Capture the cell that displays the provided text and extract its (x, y) central coordinate. 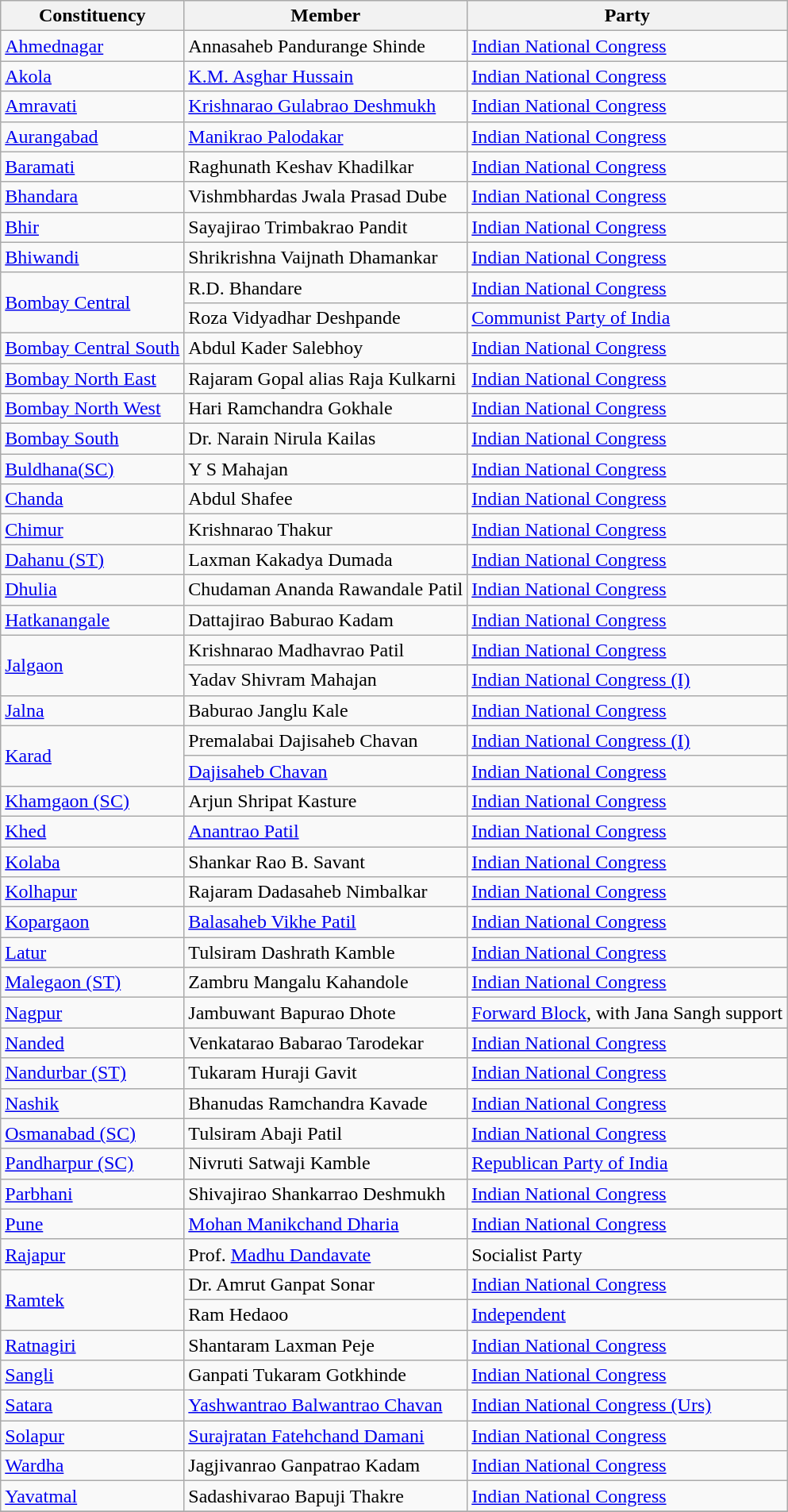
Kolaba (92, 861)
Communist Party of India (627, 317)
Amravati (92, 106)
Yadav Shivram Mahajan (325, 680)
Osmanabad (SC) (92, 1133)
Constituency (92, 16)
Jambuwant Bapurao Dhote (325, 1013)
Anantrao Patil (325, 831)
Jalgaon (92, 665)
Ramtek (92, 1299)
Satara (92, 1406)
Party (627, 16)
Forward Block, with Jana Sangh support (627, 1013)
Surajratan Fatehchand Damani (325, 1436)
Kopargaon (92, 922)
Arjun Shripat Kasture (325, 801)
Dhulia (92, 590)
Venkatarao Babarao Tarodekar (325, 1043)
Ratnagiri (92, 1345)
Sangli (92, 1375)
Latur (92, 952)
Shankar Rao B. Savant (325, 861)
Parbhani (92, 1194)
Nivruti Satwaji Kamble (325, 1164)
Pune (92, 1224)
Krishnarao Gulabrao Deshmukh (325, 106)
Sayajirao Trimbakrao Pandit (325, 227)
Laxman Kakadya Dumada (325, 560)
Tulsiram Abaji Patil (325, 1133)
Premalabai Dajisaheb Chavan (325, 741)
Manikrao Palodakar (325, 137)
Bombay North East (92, 379)
Yavatmal (92, 1496)
Bhandara (92, 197)
Akola (92, 76)
Vishmbhardas Jwala Prasad Dube (325, 197)
Roza Vidyadhar Deshpande (325, 317)
Shrikrishna Vaijnath Dhamankar (325, 257)
Khed (92, 831)
Bhir (92, 227)
Y S Mahajan (325, 469)
Zambru Mangalu Kahandole (325, 983)
Nanded (92, 1043)
Malegaon (ST) (92, 983)
Jagjivanrao Ganpatrao Kadam (325, 1466)
Mohan Manikchand Dharia (325, 1224)
Hari Ramchandra Gokhale (325, 409)
Indian National Congress (Urs) (627, 1406)
Baburao Janglu Kale (325, 710)
Tulsiram Dashrath Kamble (325, 952)
Dahanu (ST) (92, 560)
Independent (627, 1314)
Chudaman Ananda Rawandale Patil (325, 590)
Nandurbar (ST) (92, 1073)
Dajisaheb Chavan (325, 771)
Balasaheb Vikhe Patil (325, 922)
Karad (92, 756)
Hatkanangale (92, 620)
Khamgaon (SC) (92, 801)
Solapur (92, 1436)
Bhiwandi (92, 257)
Socialist Party (627, 1254)
Shivajirao Shankarrao Deshmukh (325, 1194)
Rajaram Dadasaheb Nimbalkar (325, 892)
Tukaram Huraji Gavit (325, 1073)
Pandharpur (SC) (92, 1164)
Nashik (92, 1103)
Jalna (92, 710)
Dattajirao Baburao Kadam (325, 620)
R.D. Bhandare (325, 287)
Dr. Amrut Ganpat Sonar (325, 1284)
Ganpati Tukaram Gotkhinde (325, 1375)
Baramati (92, 167)
Aurangabad (92, 137)
Bombay North West (92, 409)
Bhanudas Ramchandra Kavade (325, 1103)
Shantaram Laxman Peje (325, 1345)
Sadashivarao Bapuji Thakre (325, 1496)
Raghunath Keshav Khadilkar (325, 167)
Chimur (92, 529)
Bombay Central (92, 302)
Kolhapur (92, 892)
Buldhana(SC) (92, 469)
Abdul Kader Salebhoy (325, 348)
Bombay Central South (92, 348)
Republican Party of India (627, 1164)
K.M. Asghar Hussain (325, 76)
Annasaheb Pandurange Shinde (325, 46)
Ram Hedaoo (325, 1314)
Rajapur (92, 1254)
Prof. Madhu Dandavate (325, 1254)
Bombay South (92, 439)
Dr. Narain Nirula Kailas (325, 439)
Member (325, 16)
Abdul Shafee (325, 499)
Chanda (92, 499)
Ahmednagar (92, 46)
Krishnarao Thakur (325, 529)
Wardha (92, 1466)
Krishnarao Madhavrao Patil (325, 650)
Nagpur (92, 1013)
Yashwantrao Balwantrao Chavan (325, 1406)
Rajaram Gopal alias Raja Kulkarni (325, 379)
